From the cell containing the given text, extract its center point as [X, Y] coordinate. 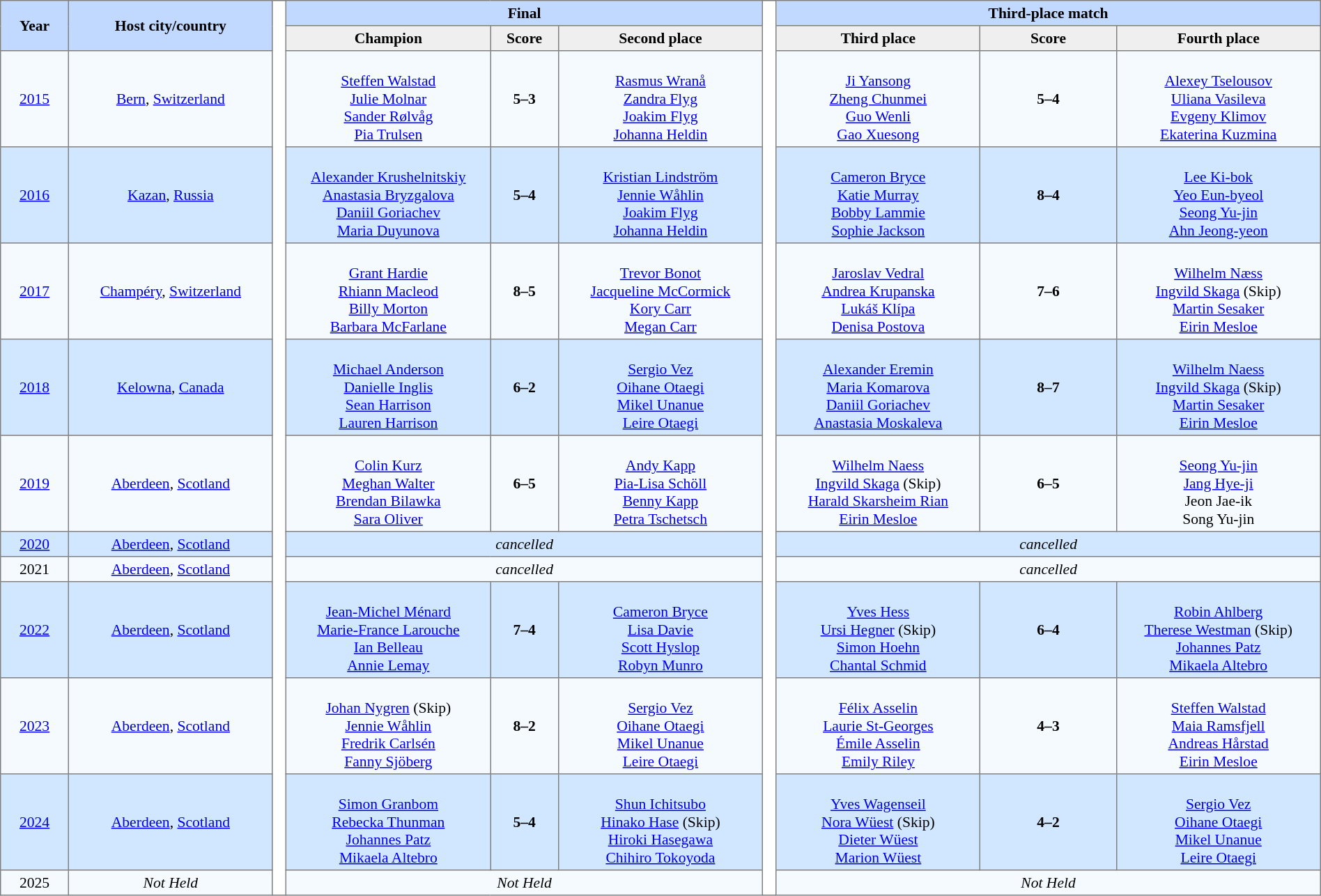
4–3 [1048, 726]
Second place [660, 38]
2018 [35, 387]
Robin AhlbergTherese Westman (Skip)Johannes PatzMikaela Altebro [1218, 630]
Cameron BryceLisa DavieScott HyslopRobyn Munro [660, 630]
Alexey Tselousov Uliana Vasileva Evgeny Klimov Ekaterina Kuzmina [1218, 99]
8–2 [525, 726]
Jaroslav Vedral Andrea Krupanska Lukáš Klípa Denisa Postova [878, 291]
Third-place match [1048, 13]
Wilhelm Naess Ingvild Skaga (Skip) Harald Skarsheim Rian Eirin Mesloe [878, 484]
2017 [35, 291]
Steffen Walstad Maia Ramsfjell Andreas Hårstad Eirin Mesloe [1218, 726]
Rasmus Wranå Zandra Flyg Joakim Flyg Johanna Heldin [660, 99]
Yves Wagenseil Nora Wüest (Skip) Dieter Wüest Marion Wüest [878, 822]
Wilhelm Naess Ingvild Skaga (Skip) Martin Sesaker Eirin Mesloe [1218, 387]
Andy Kapp Pia-Lisa Schöll Benny Kapp Petra Tschetsch [660, 484]
Year [35, 26]
Seong Yu-jin Jang Hye-ji Jeon Jae-ik Song Yu-jin [1218, 484]
Fourth place [1218, 38]
Kristian Lindström Jennie Wåhlin Joakim Flyg Johanna Heldin [660, 195]
Kazan, Russia [170, 195]
2025 [35, 883]
Host city/country [170, 26]
Shun Ichitsubo Hinako Hase (Skip) Hiroki Hasegawa Chihiro Tokoyoda [660, 822]
Johan Nygren (Skip)Jennie WåhlinFredrik CarlsénFanny Sjöberg [389, 726]
5–3 [525, 99]
Trevor Bonot Jacqueline McCormick Kory Carr Megan Carr [660, 291]
Grant Hardie Rhiann Macleod Billy Morton Barbara McFarlane [389, 291]
8–5 [525, 291]
Wilhelm Næss Ingvild Skaga (Skip) Martin Sesaker Eirin Mesloe [1218, 291]
2019 [35, 484]
2016 [35, 195]
2020 [35, 544]
Bern, Switzerland [170, 99]
Ji Yansong Zheng Chunmei Guo Wenli Gao Xuesong [878, 99]
8–7 [1048, 387]
Cameron Bryce Katie Murray Bobby Lammie Sophie Jackson [878, 195]
Champion [389, 38]
6–2 [525, 387]
Kelowna, Canada [170, 387]
Colin Kurz Meghan Walter Brendan Bilawka Sara Oliver [389, 484]
Jean-Michel MénardMarie-France LaroucheIan BelleauAnnie Lemay [389, 630]
Lee Ki-bok Yeo Eun-byeol Seong Yu-jin Ahn Jeong-yeon [1218, 195]
2023 [35, 726]
8–4 [1048, 195]
2024 [35, 822]
Alexander Eremin Maria Komarova Daniil Goriachev Anastasia Moskaleva [878, 387]
Yves HessUrsi Hegner (Skip)Simon HoehnChantal Schmid [878, 630]
6–4 [1048, 630]
7–4 [525, 630]
Champéry, Switzerland [170, 291]
2022 [35, 630]
Final [525, 13]
Michael Anderson Danielle Inglis Sean Harrison Lauren Harrison [389, 387]
2021 [35, 569]
Félix Asselin Laurie St-Georges Émile Asselin Emily Riley [878, 726]
Simon Granbom Rebecka Thunman Johannes Patz Mikaela Altebro [389, 822]
2015 [35, 99]
7–6 [1048, 291]
Steffen Walstad Julie Molnar Sander Rølvåg Pia Trulsen [389, 99]
Alexander Krushelnitskiy Anastasia Bryzgalova Daniil Goriachev Maria Duyunova [389, 195]
4–2 [1048, 822]
Third place [878, 38]
